Output the (x, y) coordinate of the center of the cell containing the given text.  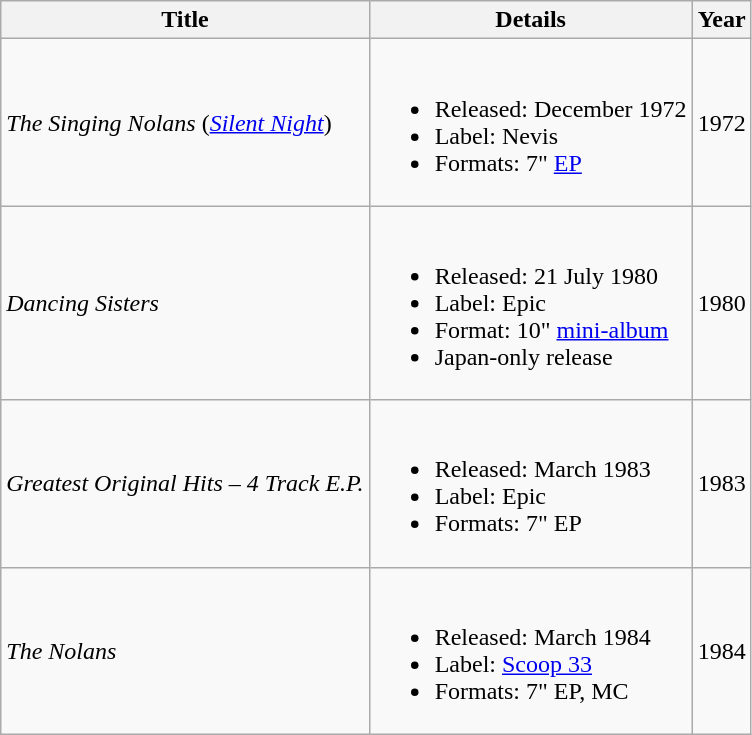
The Nolans (185, 650)
1984 (722, 650)
Released: March 1983Label: EpicFormats: 7" EP (530, 484)
Released: 21 July 1980Label: EpicFormat: 10" mini-albumJapan-only release (530, 303)
The Singing Nolans (Silent Night) (185, 122)
1972 (722, 122)
Dancing Sisters (185, 303)
Year (722, 20)
Released: December 1972Label: NevisFormats: 7" EP (530, 122)
Greatest Original Hits – 4 Track E.P. (185, 484)
Title (185, 20)
Details (530, 20)
1980 (722, 303)
1983 (722, 484)
Released: March 1984Label: Scoop 33Formats: 7" EP, MC (530, 650)
